Pinpoint the cell where the given text exists, returning its [X, Y] midpoint coordinate. 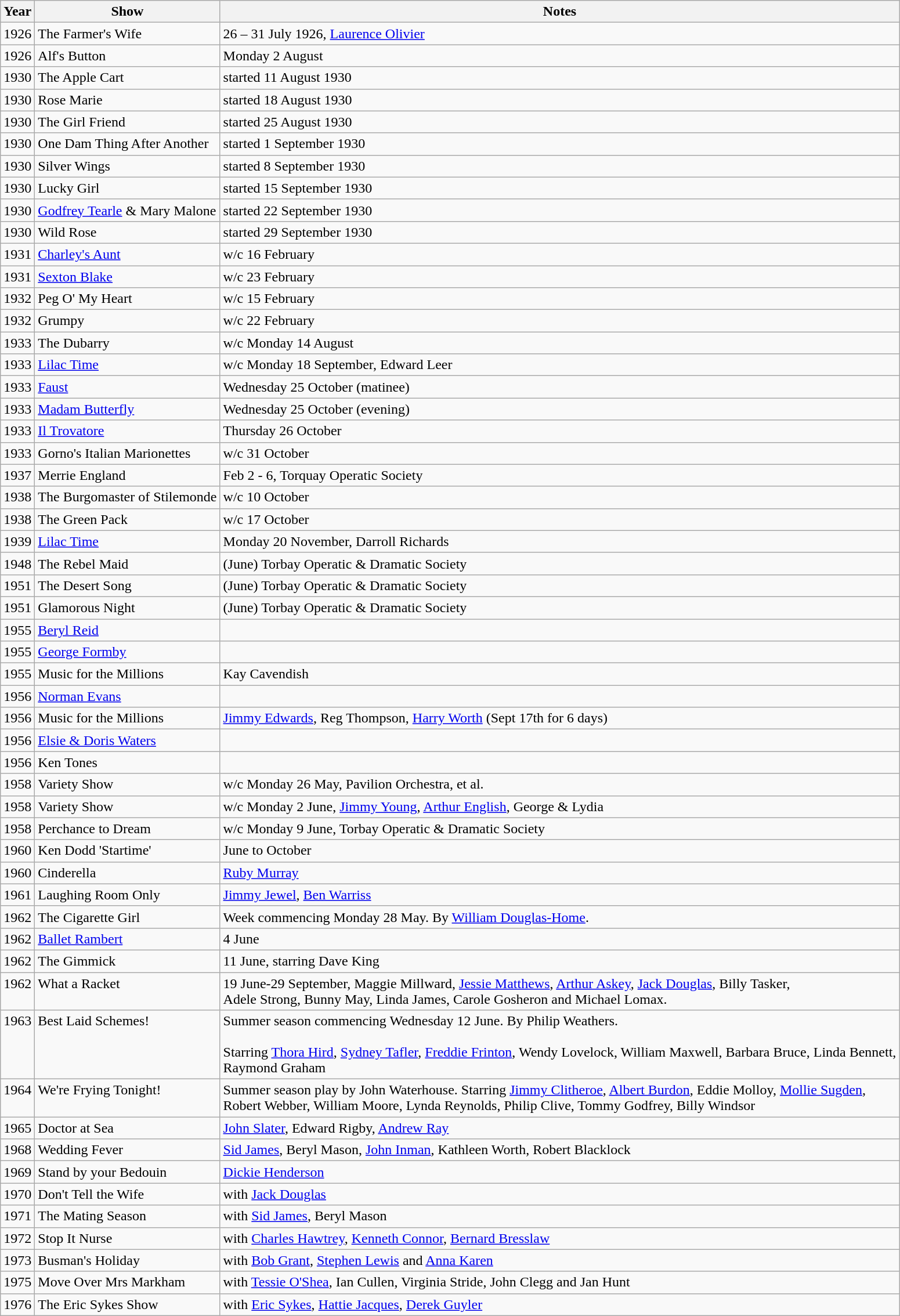
w/c 10 October [559, 497]
The Dubarry [128, 343]
Ken Dodd 'Startime' [128, 851]
Perchance to Dream [128, 829]
1964 [17, 1098]
1961 [17, 895]
w/c 15 February [559, 299]
Lucky Girl [128, 188]
Merrie England [128, 475]
The Gimmick [128, 961]
w/c 17 October [559, 519]
The Girl Friend [128, 122]
Week commencing Monday 28 May. By William Douglas-Home. [559, 917]
Rose Marie [128, 100]
1969 [17, 1172]
Elsie & Doris Waters [128, 740]
1975 [17, 1282]
with Eric Sykes, Hattie Jacques, Derek Guyler [559, 1304]
w/c Monday 14 August [559, 343]
John Slater, Edward Rigby, Andrew Ray [559, 1128]
Ruby Murray [559, 873]
Charley's Aunt [128, 254]
The Rebel Maid [128, 563]
Gorno's Italian Marionettes [128, 453]
1973 [17, 1260]
Madam Butterfly [128, 409]
Thursday 26 October [559, 431]
The Farmer's Wife [128, 34]
with Sid James, Beryl Mason [559, 1216]
Monday 2 August [559, 56]
started 11 August 1930 [559, 78]
Don't Tell the Wife [128, 1194]
Cinderella [128, 873]
4 June [559, 939]
with Tessie O'Shea, Ian Cullen, Virginia Stride, John Clegg and Jan Hunt [559, 1282]
Sexton Blake [128, 277]
started 8 September 1930 [559, 166]
Alf's Button [128, 56]
Jimmy Jewel, Ben Warriss [559, 895]
Wedding Fever [128, 1150]
Dickie Henderson [559, 1172]
1968 [17, 1150]
1965 [17, 1128]
w/c 22 February [559, 321]
Feb 2 - 6, Torquay Operatic Society [559, 475]
The Apple Cart [128, 78]
June to October [559, 851]
w/c Monday 2 June, Jimmy Young, Arthur English, George & Lydia [559, 807]
Show [128, 12]
We're Frying Tonight! [128, 1098]
The Green Pack [128, 519]
One Dam Thing After Another [128, 144]
Glamorous Night [128, 608]
Norman Evans [128, 696]
26 – 31 July 1926, Laurence Olivier [559, 34]
Wednesday 25 October (matinee) [559, 387]
Wednesday 25 October (evening) [559, 409]
The Mating Season [128, 1216]
Sid James, Beryl Mason, John Inman, Kathleen Worth, Robert Blacklock [559, 1150]
with Charles Hawtrey, Kenneth Connor, Bernard Bresslaw [559, 1238]
Il Trovatore [128, 431]
w/c Monday 26 May, Pavilion Orchestra, et al. [559, 784]
Ballet Rambert [128, 939]
Kay Cavendish [559, 674]
started 15 September 1930 [559, 188]
Year [17, 12]
Peg O' My Heart [128, 299]
1972 [17, 1238]
started 1 September 1930 [559, 144]
Silver Wings [128, 166]
Notes [559, 12]
Wild Rose [128, 232]
Ken Tones [128, 762]
w/c 16 February [559, 254]
with Jack Douglas [559, 1194]
George Formby [128, 652]
w/c 23 February [559, 277]
The Burgomaster of Stilemonde [128, 497]
started 25 August 1930 [559, 122]
Jimmy Edwards, Reg Thompson, Harry Worth (Sept 17th for 6 days) [559, 718]
w/c Monday 9 June, Torbay Operatic & Dramatic Society [559, 829]
Godfrey Tearle & Mary Malone [128, 210]
Laughing Room Only [128, 895]
11 June, starring Dave King [559, 961]
started 18 August 1930 [559, 100]
1939 [17, 541]
1937 [17, 475]
Beryl Reid [128, 630]
1976 [17, 1304]
Stand by your Bedouin [128, 1172]
Best Laid Schemes! [128, 1044]
1971 [17, 1216]
The Eric Sykes Show [128, 1304]
Busman's Holiday [128, 1260]
The Desert Song [128, 585]
started 29 September 1930 [559, 232]
1970 [17, 1194]
What a Racket [128, 991]
started 22 September 1930 [559, 210]
Move Over Mrs Markham [128, 1282]
1963 [17, 1044]
Doctor at Sea [128, 1128]
with Bob Grant, Stephen Lewis and Anna Karen [559, 1260]
Stop It Nurse [128, 1238]
w/c 31 October [559, 453]
Faust [128, 387]
1948 [17, 563]
w/c Monday 18 September, Edward Leer [559, 365]
The Cigarette Girl [128, 917]
Monday 20 November, Darroll Richards [559, 541]
Grumpy [128, 321]
